From the cell containing the given text, extract its center point as (x, y) coordinate. 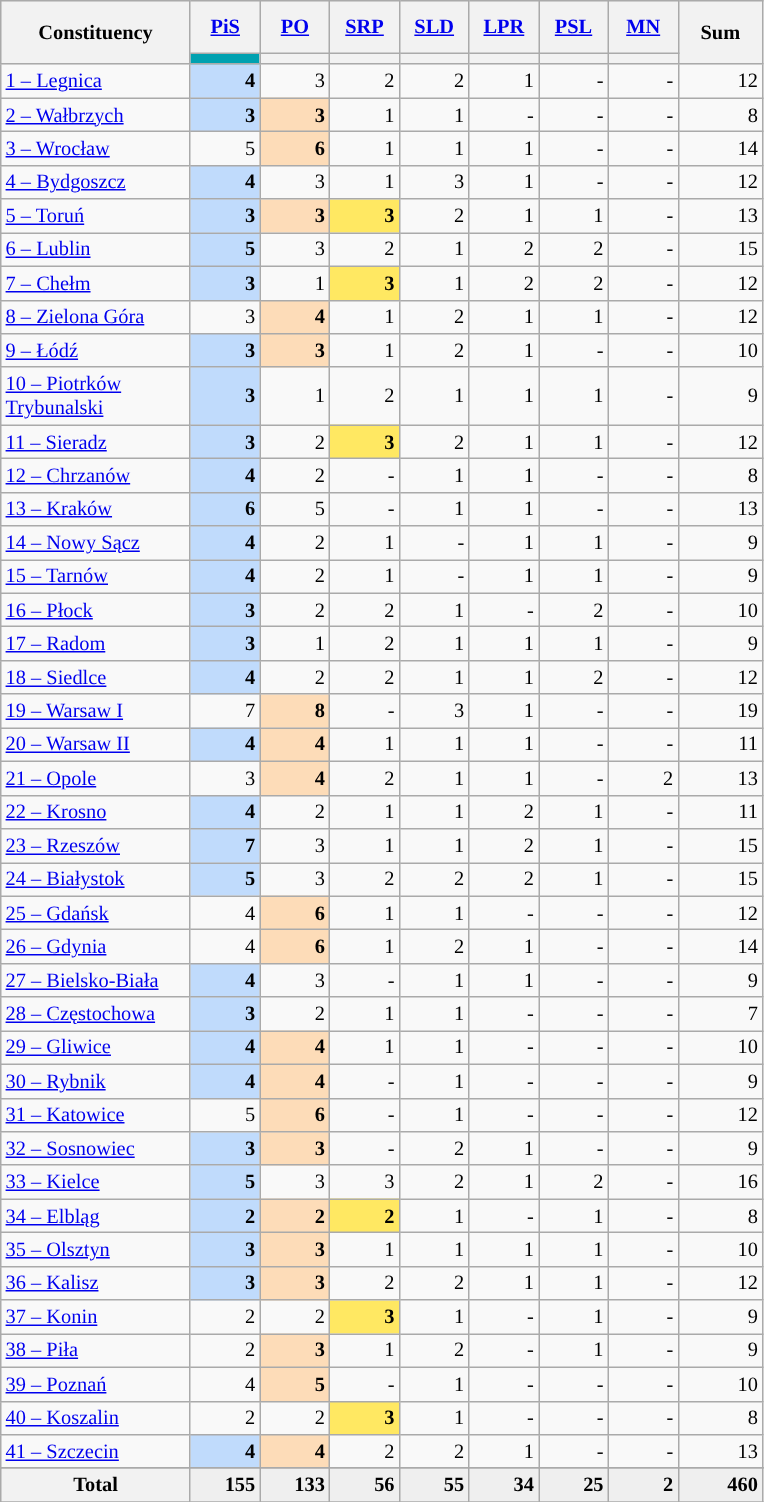
21 – Opole (96, 778)
LPR (504, 26)
23 – Rzeszów (96, 845)
Sum (720, 32)
7 – Chełm (96, 283)
29 – Gliwice (96, 1047)
34 (504, 1485)
25 (574, 1485)
4 – Bydgoszcz (96, 182)
SLD (434, 26)
8 – Zielona Góra (96, 317)
26 – Gdynia (96, 946)
55 (434, 1485)
15 – Tarnów (96, 576)
10 – Piotrków Trybunalski (96, 396)
36 – Kalisz (96, 1283)
20 – Warsaw II (96, 744)
41 – Szczecin (96, 1451)
PSL (574, 26)
39 – Poznań (96, 1384)
27 – Bielsko-Biała (96, 980)
133 (295, 1485)
MN (643, 26)
1 – Legnica (96, 81)
37 – Konin (96, 1317)
24 – Białystok (96, 879)
PO (295, 26)
19 (720, 711)
11 – Sieradz (96, 442)
31 – Katowice (96, 1115)
Total (96, 1485)
9 – Łódź (96, 350)
22 – Krosno (96, 812)
Constituency (96, 32)
33 – Kielce (96, 1182)
18 – Siedlce (96, 677)
155 (225, 1485)
56 (365, 1485)
28 – Częstochowa (96, 1014)
460 (720, 1485)
PiS (225, 26)
16 – Płock (96, 610)
30 – Rybnik (96, 1081)
12 – Chrzanów (96, 475)
14 – Nowy Sącz (96, 543)
5 – Toruń (96, 216)
16 (720, 1182)
SRP (365, 26)
6 – Lublin (96, 249)
19 – Warsaw I (96, 711)
17 – Radom (96, 643)
40 – Koszalin (96, 1418)
3 – Wrocław (96, 148)
2 – Wałbrzych (96, 115)
35 – Olsztyn (96, 1249)
25 – Gdańsk (96, 913)
34 – Elbląg (96, 1216)
13 – Kraków (96, 509)
38 – Piła (96, 1350)
32 – Sosnowiec (96, 1148)
